Provide the [x, y] coordinate of the cell's center where the given text is located.  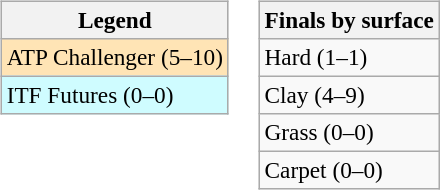
ITF Futures (0–0) [114, 95]
Carpet (0–0) [349, 171]
Clay (4–9) [349, 95]
ATP Challenger (5–10) [114, 57]
Finals by surface [349, 20]
Grass (0–0) [349, 133]
Legend [114, 20]
Hard (1–1) [349, 57]
